Search for the cell housing the specified text and yield its [X, Y] center coordinate. 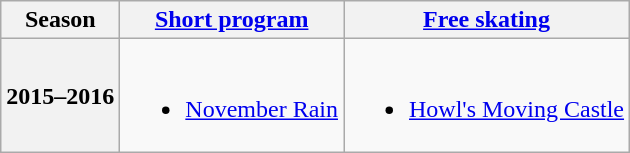
2015–2016 [60, 96]
November Rain [232, 96]
Howl's Moving Castle [487, 96]
Short program [232, 20]
Free skating [487, 20]
Season [60, 20]
